Capture the cell that displays the provided text and extract its (X, Y) central coordinate. 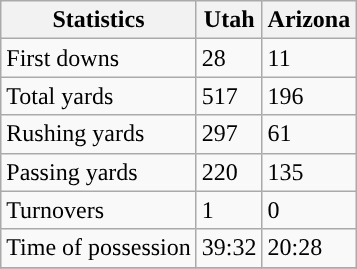
196 (309, 96)
Turnovers (99, 210)
First downs (99, 58)
Arizona (309, 20)
Rushing yards (99, 134)
Total yards (99, 96)
0 (309, 210)
28 (229, 58)
1 (229, 210)
11 (309, 58)
Time of possession (99, 248)
Utah (229, 20)
220 (229, 172)
135 (309, 172)
61 (309, 134)
Passing yards (99, 172)
297 (229, 134)
20:28 (309, 248)
Statistics (99, 20)
39:32 (229, 248)
517 (229, 96)
